Output the [x, y] coordinate of the center of the cell containing the given text.  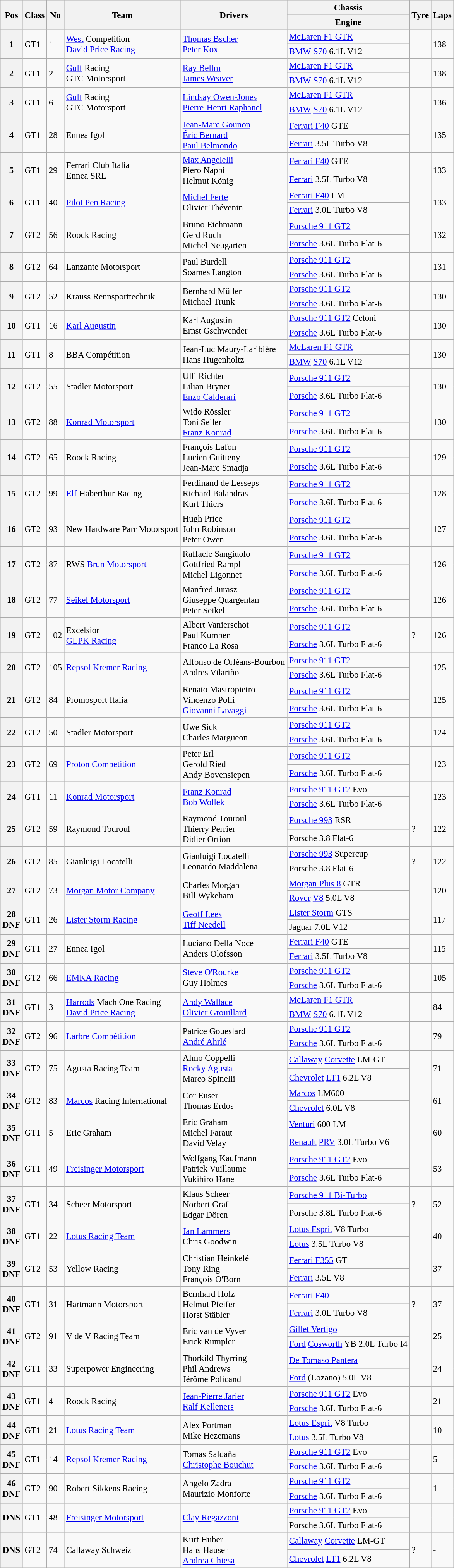
Gianluigi Locatelli [122, 862]
Albert Vanierschot Paul Kumpen Franco La Rosa [234, 635]
Scheer Motorsport [122, 1204]
Marcos Racing International [122, 1100]
Raffaele Sangiuolo Gottfried Rampl Michel Ligonnet [234, 564]
44DNF [12, 1430]
64 [56, 267]
132 [442, 235]
36DNF [12, 1169]
Ferrari F40 LM [348, 195]
Superpower Engineering [122, 1369]
49 [56, 1169]
29 [56, 170]
Yellow Racing [122, 1269]
Christian Heinkelé Tony Ring François O'Born [234, 1269]
Raymond Touroul [122, 829]
19 [12, 635]
Almo Coppelli Rocky Agusta Marco Spinelli [234, 1069]
42DNF [12, 1369]
Jean-Pierre Jarier Ralf Kelleners [234, 1401]
12 [12, 387]
Robert Sikkens Racing [122, 1489]
83 [56, 1100]
Engine [348, 22]
Clay Regazzoni [234, 1517]
Morgan Motor Company [122, 890]
Eric Graham Michel Faraut David Velay [234, 1133]
Pilot Pen Racing [122, 202]
Kurt Huber Hans Hauser Andrea Chiesa [234, 1550]
41DNF [12, 1337]
15 [12, 493]
Ferrari 3.5L V8 [348, 1277]
Jean-Marc Gounon Éric Bernard Paul Belmondo [234, 135]
96 [56, 1036]
115 [442, 948]
Ferrari Club Italia Ennea SRL [122, 170]
Proton Competition [122, 764]
17 [12, 564]
56 [56, 235]
Callaway Schweiz [122, 1550]
46DNF [12, 1489]
Andy Wallace Olivier Grouillard [234, 1007]
30DNF [12, 978]
Krauss Rennsporttechnik [122, 296]
129 [442, 458]
Ford (Lozano) 5.0L V8 [348, 1378]
Manfred Jurasz Giuseppe Quargentan Peter Seikel [234, 600]
V de V Racing Team [122, 1337]
29DNF [12, 948]
Venturi 600 LM [348, 1124]
Jaguar 7.0L V12 [348, 927]
120 [442, 890]
Thomas Bscher Peter Kox [234, 44]
Lister Storm Racing [122, 920]
Steve O'Rourke Guy Holmes [234, 978]
Renault PRV 3.0L Turbo V6 [348, 1142]
Seikel Motorsport [122, 600]
Rover V8 5.0L V8 [348, 898]
Alex Portman Mike Hezemans [234, 1430]
85 [56, 862]
39DNF [12, 1269]
Tyre [420, 15]
131 [442, 267]
91 [56, 1337]
Porsche 911 GT2 Cetoni [348, 318]
Class [35, 15]
90 [56, 1489]
West Competition David Price Racing [122, 44]
102 [56, 635]
BBA Compétition [122, 354]
73 [56, 890]
59 [56, 829]
Paul Burdell Soames Langton [234, 267]
Lanzante Motorsport [122, 267]
Tomas Saldaña Christophe Bouchut [234, 1459]
71 [442, 1069]
New Hardware Parr Motorsport [122, 529]
Porsche 993 RSR [348, 820]
127 [442, 529]
7 [12, 235]
124 [442, 732]
Ford Cosworth YB 2.0L Turbo I4 [348, 1344]
34DNF [12, 1100]
117 [442, 920]
55 [56, 387]
Uwe Sick Charles Margueon [234, 732]
135 [442, 135]
Charles Morgan Bill Wykeham [234, 890]
Angelo Zadra Maurizio Monforte [234, 1489]
Elf Haberthur Racing [122, 493]
Karl Augustin [122, 325]
Cor Euser Thomas Erdos [234, 1100]
François Lafon Lucien Guitteny Jean-Marc Smadja [234, 458]
31 [56, 1304]
13 [12, 422]
Alfonso de Orléans-Bourbon Andres Vilariño [234, 667]
28 [56, 135]
65 [56, 458]
33 [56, 1369]
Chassis [348, 8]
75 [56, 1069]
Ferrari F355 GT [348, 1260]
Team [122, 15]
93 [56, 529]
Raymond Touroul Thierry Perrier Didier Ortion [234, 829]
Hartmann Motorsport [122, 1304]
35DNF [12, 1133]
136 [442, 102]
20 [12, 667]
Gillet Vertigo [348, 1329]
Porsche 993 Supercup [348, 854]
Ulli Richter Lilian Bryner Enzo Calderari [234, 387]
Wido Rössler Toni Seiler Franz Konrad [234, 422]
EMKA Racing [122, 978]
Promosport Italia [122, 700]
9 [12, 296]
Porsche 3.8L Turbo Flat-6 [348, 1213]
Hugh Price John Robinson Peter Owen [234, 529]
Karl Augustin Ernst Gschwender [234, 325]
Porsche 911 Bi-Turbo [348, 1195]
Agusta Racing Team [122, 1069]
Larbre Compétition [122, 1036]
Thorkild Thyrring Phil Andrews Jérôme Policand [234, 1369]
Jan Lammers Chris Goodwin [234, 1236]
Drivers [234, 15]
Eric van de Vyver Erick Rumpler [234, 1337]
Jean-Luc Maury-Laribière Hans Hugenholtz [234, 354]
79 [442, 1036]
RWS Brun Motorsport [122, 564]
Renato Mastropietro Vincenzo Polli Giovanni Lavaggi [234, 700]
66 [56, 978]
Bruno Eichmann Gerd Ruch Michel Neugarten [234, 235]
Ferrari F40 [348, 1295]
No [56, 15]
Lindsay Owen-Jones Pierre-Henri Raphanel [234, 102]
Patrice Goueslard André Ahrlé [234, 1036]
Ferdinand de Lesseps Richard Balandras Kurt Thiers [234, 493]
Bernhard Holz Helmut Pfeifer Horst Stäbler [234, 1304]
Lister Storm GTS [348, 912]
18 [12, 600]
87 [56, 564]
23 [12, 764]
Peter Erl Gerold Ried Andy Bovensiepen [234, 764]
Luciano Della Noce Anders Olofsson [234, 948]
40DNF [12, 1304]
33DNF [12, 1069]
32DNF [12, 1036]
Eric Graham [122, 1133]
74 [56, 1550]
99 [56, 493]
Pos [12, 15]
128 [442, 493]
De Tomaso Pantera [348, 1360]
Klaus Scheer Norbert Graf Edgar Dören [234, 1204]
50 [56, 732]
45DNF [12, 1459]
48 [56, 1517]
31DNF [12, 1007]
Excelsior GLPK Racing [122, 635]
61 [442, 1100]
69 [56, 764]
Morgan Plus 8 GTR [348, 883]
60 [442, 1133]
Gianluigi Locatelli Leonardo Maddalena [234, 862]
Michel Ferté Olivier Thévenin [234, 202]
Harrods Mach One Racing David Price Racing [122, 1007]
Marcos LM600 [348, 1093]
Ray Bellm James Weaver [234, 73]
Laps [442, 15]
Bernhard Müller Michael Trunk [234, 296]
88 [56, 422]
28DNF [12, 920]
Chevrolet 6.0L V8 [348, 1108]
Geoff Lees Tiff Needell [234, 920]
37DNF [12, 1204]
34 [56, 1204]
43DNF [12, 1401]
77 [56, 600]
Wolfgang Kaufmann Patrick Vuillaume Yukihiro Hane [234, 1169]
Franz Konrad Bob Wollek [234, 797]
Max Angelelli Piero Nappi Helmut König [234, 170]
38DNF [12, 1236]
